Capture the cell that displays the provided text and extract its [X, Y] central coordinate. 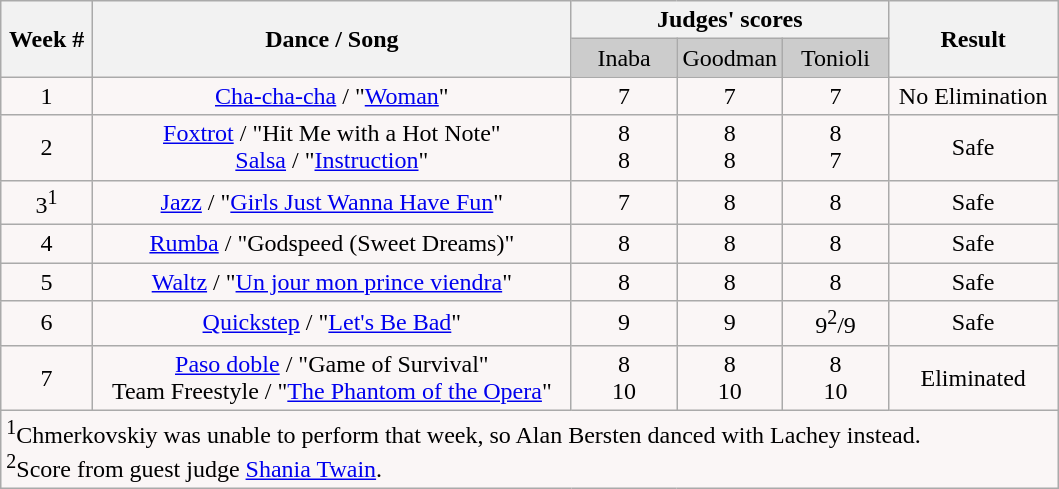
1 [47, 96]
6 [47, 324]
Cha-cha-cha / "Woman" [332, 96]
Rumba / "Godspeed (Sweet Dreams)" [332, 244]
Week # [47, 39]
Quickstep / "Let's Be Bad" [332, 324]
1Chmerkovskiy was unable to perform that week, so Alan Bersten danced with Lachey instead.2Score from guest judge Shania Twain. [530, 449]
Goodman [730, 58]
Result [973, 39]
Tonioli [836, 58]
Judges' scores [730, 20]
No Elimination [973, 96]
92/9 [836, 324]
4 [47, 244]
Inaba [624, 58]
Jazz / "Girls Just Wanna Have Fun" [332, 202]
87 [836, 148]
Waltz / "Un jour mon prince viendra" [332, 282]
Foxtrot / "Hit Me with a Hot Note"Salsa / "Instruction" [332, 148]
31 [47, 202]
2 [47, 148]
Eliminated [973, 378]
Paso doble / "Game of Survival"Team Freestyle / "The Phantom of the Opera" [332, 378]
5 [47, 282]
Dance / Song [332, 39]
